Find where the given text appears and provide that cell's center as [x, y] coordinate. 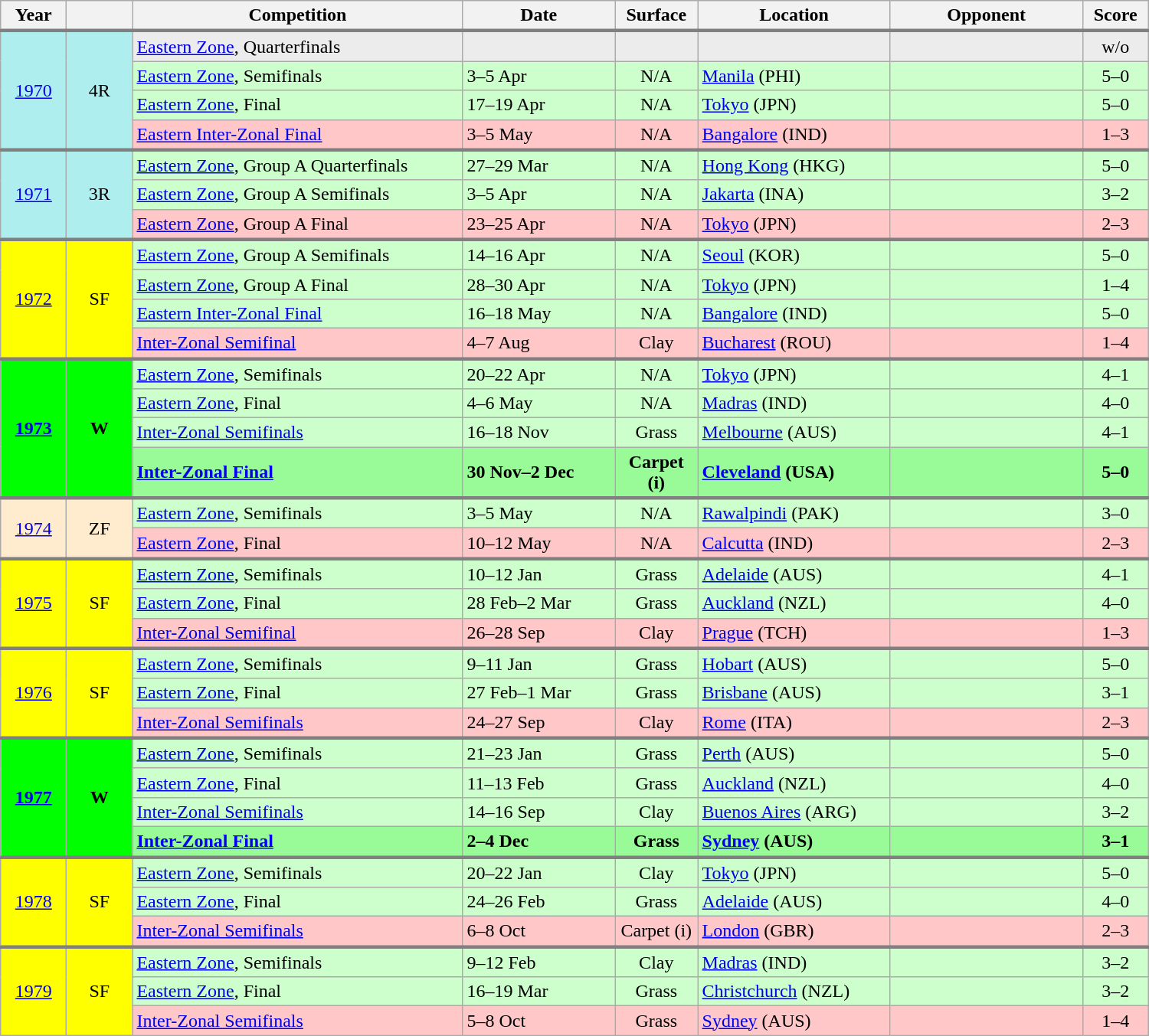
Rawalpindi (PAK) [794, 513]
9–11 Jan [539, 664]
28–30 Apr [539, 284]
24–26 Feb [539, 902]
1978 [34, 902]
London (GBR) [794, 932]
26–28 Sep [539, 633]
Date [539, 16]
1970 [34, 90]
9–12 Feb [539, 962]
Melbourne (AUS) [794, 433]
1974 [34, 528]
Buenos Aires (ARG) [794, 812]
1977 [34, 798]
Location [794, 16]
Hong Kong (HKG) [794, 165]
1971 [34, 194]
Hobart (AUS) [794, 664]
Surface [656, 16]
11–13 Feb [539, 783]
Brisbane (AUS) [794, 693]
30 Nov–2 Dec [539, 473]
Calcutta (IND) [794, 544]
Eastern Zone, Group A Quarterfinals [297, 165]
Year [34, 16]
3–0 [1115, 513]
27–29 Mar [539, 165]
17–19 Apr [539, 105]
14–16 Sep [539, 812]
Competition [297, 16]
w/o [1115, 46]
1972 [34, 299]
Rome (ITA) [794, 723]
1979 [34, 991]
Cleveland (USA) [794, 473]
1973 [34, 428]
Manila (PHI) [794, 76]
28 Feb–2 Mar [539, 603]
10–12 Jan [539, 574]
1975 [34, 603]
16–18 May [539, 313]
5–8 Oct [539, 1021]
1976 [34, 694]
21–23 Jan [539, 753]
Eastern Zone, Quarterfinals [297, 46]
4R [100, 90]
4–7 Aug [539, 343]
20–22 Apr [539, 374]
Perth (AUS) [794, 753]
Bucharest (ROU) [794, 343]
14–16 Apr [539, 255]
16–18 Nov [539, 433]
Prague (TCH) [794, 633]
Score [1115, 16]
Seoul (KOR) [794, 255]
6–8 Oct [539, 932]
20–22 Jan [539, 872]
Jakarta (INA) [794, 194]
Opponent [987, 16]
24–27 Sep [539, 723]
3R [100, 194]
Christchurch (NZL) [794, 992]
ZF [100, 528]
4–6 May [539, 404]
2–4 Dec [539, 842]
10–12 May [539, 544]
23–25 Apr [539, 224]
27 Feb–1 Mar [539, 693]
16–19 Mar [539, 992]
